Pinpoint the cell where the given text exists, returning its [x, y] midpoint coordinate. 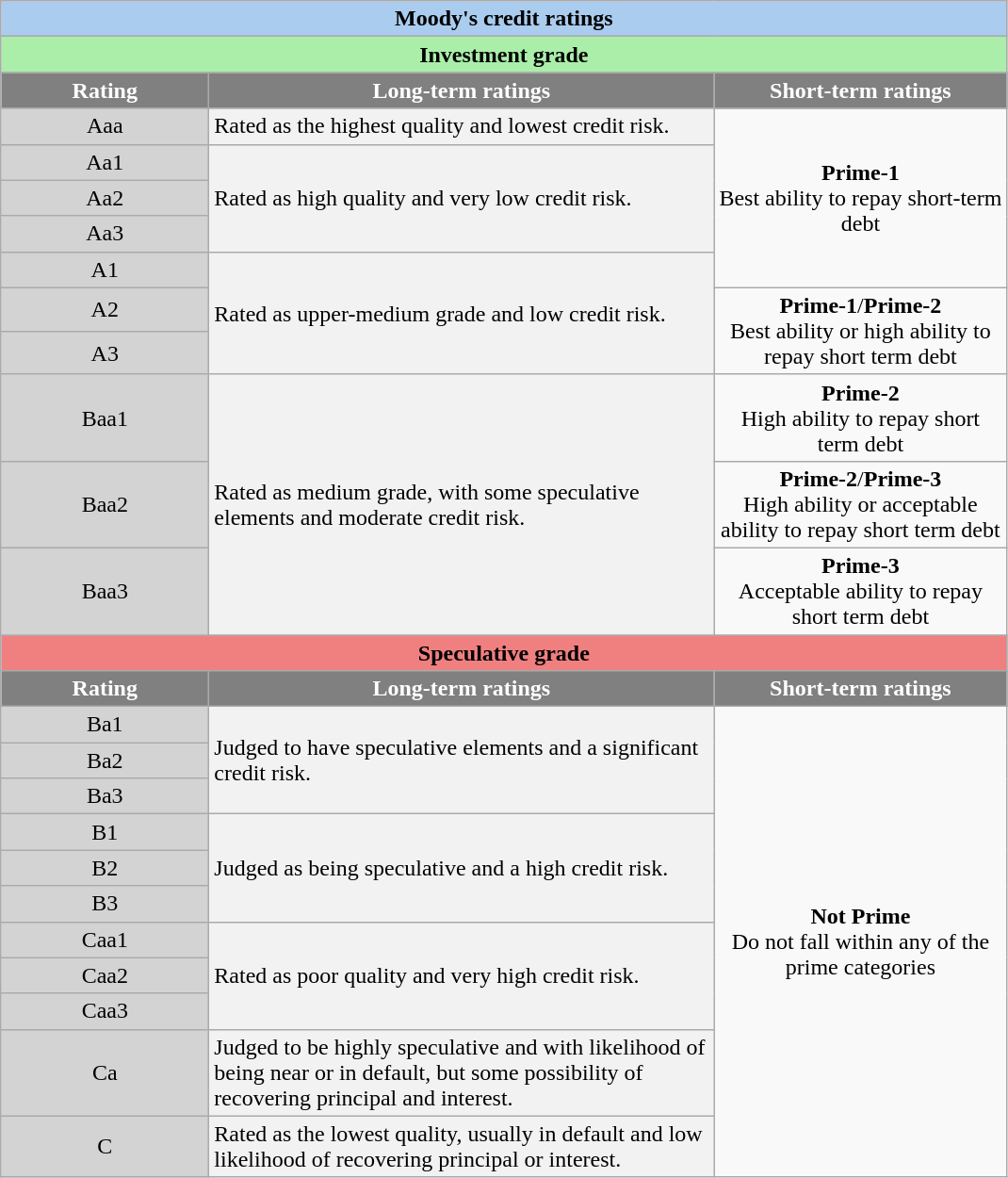
Caa3 [106, 1011]
Caa2 [106, 975]
Judged to have speculative elements and a significant credit risk. [462, 761]
Ba2 [106, 761]
C [106, 1146]
Ba3 [106, 796]
Prime-1/Prime-2Best ability or high ability to repay short term debt [861, 331]
Aaa [106, 126]
Prime-2/Prime-3High ability or acceptable ability to repay short term debt [861, 504]
Not PrimeDo not fall within any of the prime categories [861, 942]
B3 [106, 904]
Prime-3Acceptable ability to repay short term debt [861, 591]
A2 [106, 309]
Judged to be highly speculative and with likelihood of being near or in default, but some possibility of recovering principal and interest. [462, 1072]
Rated as the lowest quality, usually in default and low likelihood of recovering principal or interest. [462, 1146]
Judged as being speculative and a high credit risk. [462, 868]
Prime-2 High ability to repay short term debt [861, 417]
B1 [106, 832]
Caa1 [106, 940]
Baa2 [106, 504]
A3 [106, 352]
Rated as medium grade, with some speculative elements and moderate credit risk. [462, 504]
Baa3 [106, 591]
Ba1 [106, 725]
Rated as high quality and very low credit risk. [462, 198]
Rated as upper-medium grade and low credit risk. [462, 313]
B2 [106, 868]
A1 [106, 270]
Speculative grade [504, 653]
Aa2 [106, 198]
Aa1 [106, 162]
Baa1 [106, 417]
Investment grade [504, 55]
Prime-1Best ability to repay short-term debt [861, 198]
Rated as poor quality and very high credit risk. [462, 975]
Moody's credit ratings [504, 19]
Aa3 [106, 234]
Rated as the highest quality and lowest credit risk. [462, 126]
Ca [106, 1072]
